Determine the [X, Y] coordinate at the center of the cell enclosing the given text.  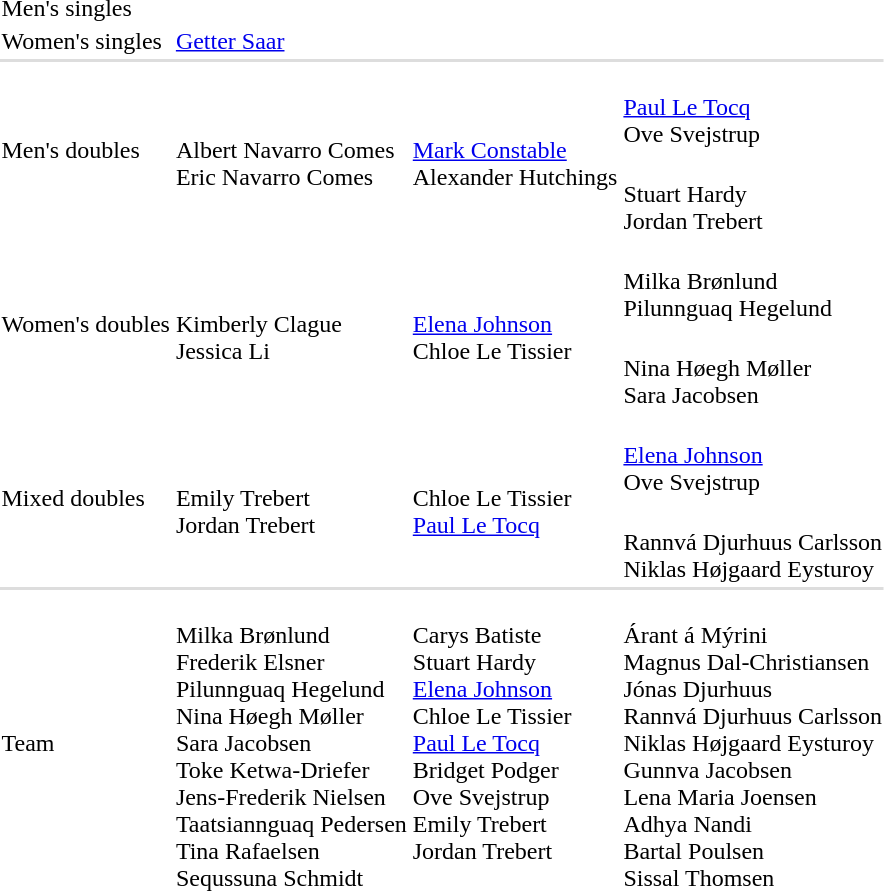
Kimberly ClagueJessica Li [291, 324]
Elena JohnsonChloe Le Tissier [515, 324]
Rannvá Djurhuus CarlssonNiklas Højgaard Eysturoy [753, 542]
Mixed doubles [86, 498]
Elena JohnsonOve Svejstrup [753, 455]
Women's doubles [86, 324]
Emily TrebertJordan Trebert [291, 498]
Nina Høegh MøllerSara Jacobsen [753, 368]
Women's singles [86, 41]
Paul Le TocqOve Svejstrup [753, 107]
Stuart HardyJordan Trebert [753, 194]
Milka BrønlundPilunnguaq Hegelund [753, 281]
Chloe Le TissierPaul Le Tocq [515, 498]
Getter Saar [291, 41]
Men's doubles [86, 150]
Mark ConstableAlexander Hutchings [515, 150]
Albert Navarro ComesEric Navarro Comes [291, 150]
